Identify which cell holds the provided text, then report its [X, Y] central coordinate. 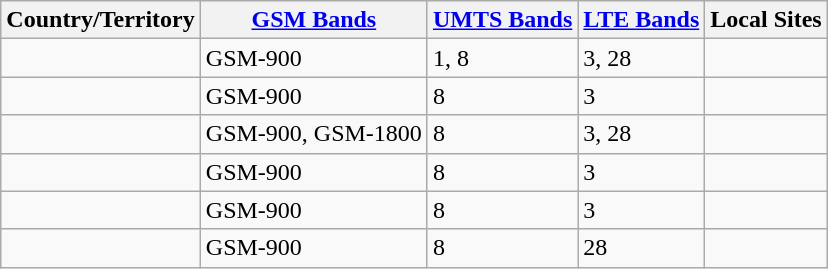
GSM-900, GSM-1800 [314, 134]
LTE Bands [642, 20]
28 [642, 248]
Country/Territory [100, 20]
UMTS Bands [502, 20]
Local Sites [766, 20]
1, 8 [502, 58]
GSM Bands [314, 20]
